Scan for the cell matching the given text and deliver its [x, y] coordinate at center. 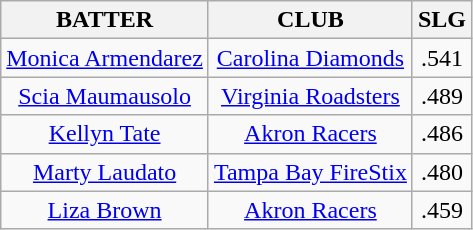
Kellyn Tate [105, 134]
.480 [442, 172]
Virginia Roadsters [310, 96]
.489 [442, 96]
SLG [442, 20]
.486 [442, 134]
.459 [442, 210]
Scia Maumausolo [105, 96]
BATTER [105, 20]
Carolina Diamonds [310, 58]
Monica Armendarez [105, 58]
Tampa Bay FireStix [310, 172]
Marty Laudato [105, 172]
.541 [442, 58]
CLUB [310, 20]
Liza Brown [105, 210]
